Return (X, Y) of the center of cell containing provided text 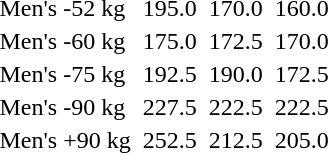
172.5 (236, 41)
175.0 (170, 41)
190.0 (236, 74)
222.5 (236, 107)
192.5 (170, 74)
227.5 (170, 107)
